Return (X, Y) of the center of cell containing provided text 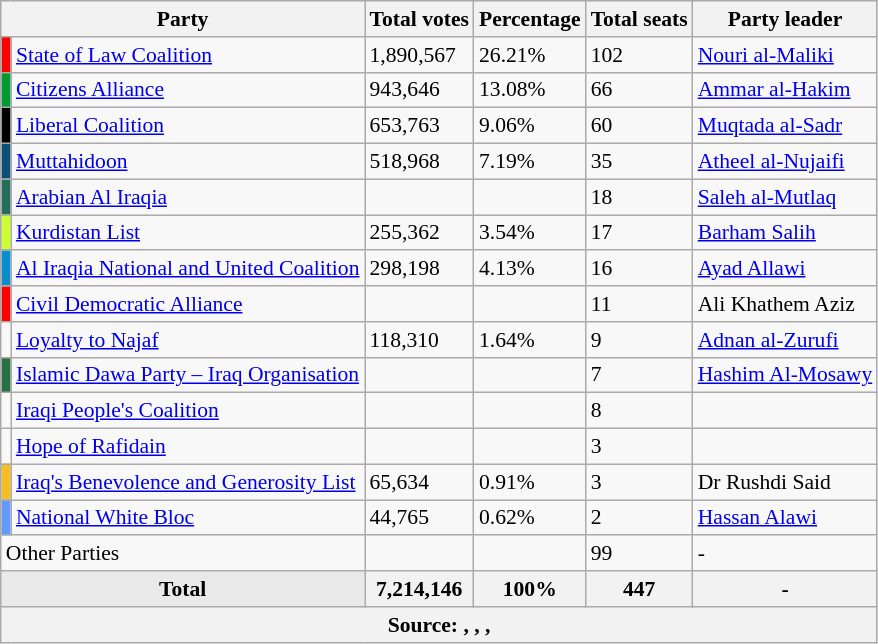
11 (640, 304)
0.62% (530, 518)
9.06% (530, 126)
9 (640, 340)
Muqtada al-Sadr (786, 126)
1.64% (530, 340)
447 (640, 589)
518,968 (418, 162)
60 (640, 126)
298,198 (418, 269)
Other Parties (183, 554)
Party leader (786, 19)
3.54% (530, 233)
Islamic Dawa Party – Iraq Organisation (188, 375)
44,765 (418, 518)
Percentage (530, 19)
Ammar al-Hakim (786, 90)
2 (640, 518)
Ayad Allawi (786, 269)
8 (640, 411)
Total votes (418, 19)
Al Iraqia National and United Coalition (188, 269)
17 (640, 233)
35 (640, 162)
Total (183, 589)
Kurdistan List (188, 233)
Party (183, 19)
Total seats (640, 19)
Iraq's Benevolence and Generosity List (188, 482)
653,763 (418, 126)
7 (640, 375)
16 (640, 269)
Hashim Al-Mosawy (786, 375)
Civil Democratic Alliance (188, 304)
National White Bloc (188, 518)
Ali Khathem Aziz (786, 304)
102 (640, 55)
7,214,146 (418, 589)
100% (530, 589)
Iraqi People's Coalition (188, 411)
7.19% (530, 162)
255,362 (418, 233)
Muttahidoon (188, 162)
Adnan al-Zurufi (786, 340)
Loyalty to Najaf (188, 340)
Citizens Alliance (188, 90)
Dr Rushdi Said (786, 482)
66 (640, 90)
18 (640, 197)
4.13% (530, 269)
Nouri al-Maliki (786, 55)
118,310 (418, 340)
Arabian Al Iraqia (188, 197)
943,646 (418, 90)
Saleh al-Mutlaq (786, 197)
99 (640, 554)
26.21% (530, 55)
13.08% (530, 90)
Atheel al-Nujaifi (786, 162)
Liberal Coalition (188, 126)
1,890,567 (418, 55)
Barham Salih (786, 233)
Hope of Rafidain (188, 447)
65,634 (418, 482)
State of Law Coalition (188, 55)
Hassan Alawi (786, 518)
Source: , , , (440, 625)
0.91% (530, 482)
